Scan for the cell matching the given text and deliver its [x, y] coordinate at center. 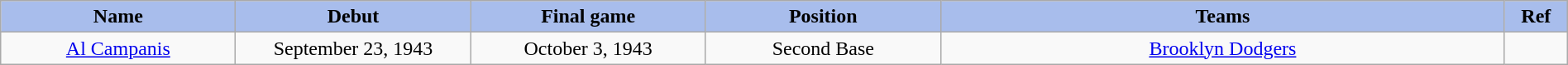
Al Campanis [118, 48]
Brooklyn Dodgers [1222, 48]
Ref [1536, 17]
September 23, 1943 [353, 48]
October 3, 1943 [588, 48]
Final game [588, 17]
Position [823, 17]
Teams [1222, 17]
Name [118, 17]
Debut [353, 17]
Second Base [823, 48]
